Search for the cell housing the specified text and yield its (x, y) center coordinate. 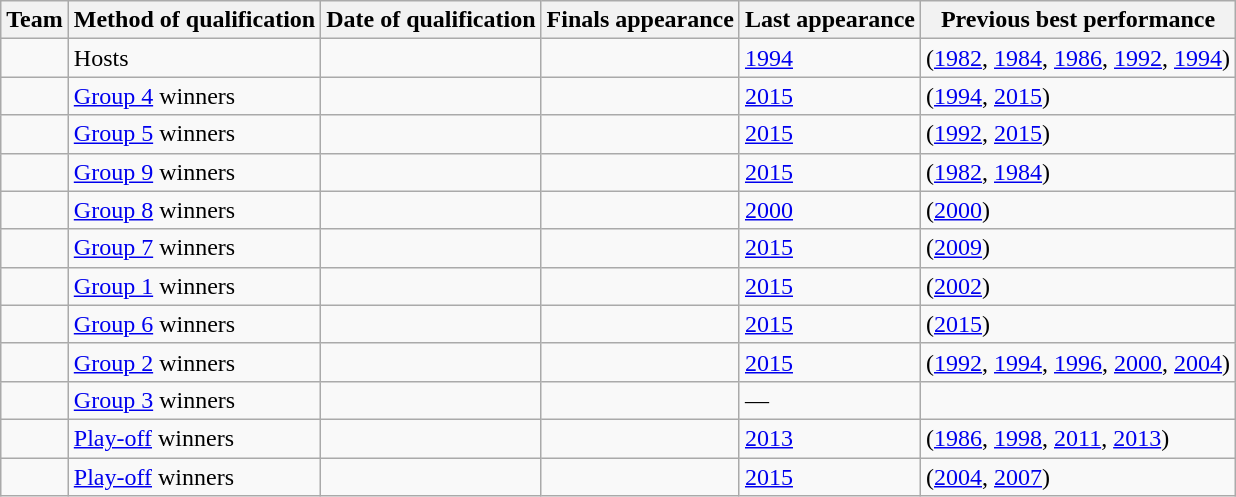
Method of qualification (194, 20)
(1992, 1994, 1996, 2000, 2004) (1078, 362)
Last appearance (830, 20)
Finals appearance (640, 20)
Group 9 winners (194, 172)
— (830, 400)
(2002) (1078, 286)
(2000) (1078, 210)
Group 1 winners (194, 286)
Previous best performance (1078, 20)
Group 4 winners (194, 96)
2000 (830, 210)
2013 (830, 438)
(1986, 1998, 2011, 2013) (1078, 438)
Date of qualification (431, 20)
Hosts (194, 58)
Group 7 winners (194, 248)
(1994, 2015) (1078, 96)
(2009) (1078, 248)
Group 8 winners (194, 210)
Group 2 winners (194, 362)
1994 (830, 58)
(1982, 1984) (1078, 172)
(2015) (1078, 324)
(2004, 2007) (1078, 477)
(1982, 1984, 1986, 1992, 1994) (1078, 58)
Group 6 winners (194, 324)
Group 5 winners (194, 134)
Group 3 winners (194, 400)
Team (35, 20)
(1992, 2015) (1078, 134)
